Output the [x, y] coordinate of the center of the cell containing the given text.  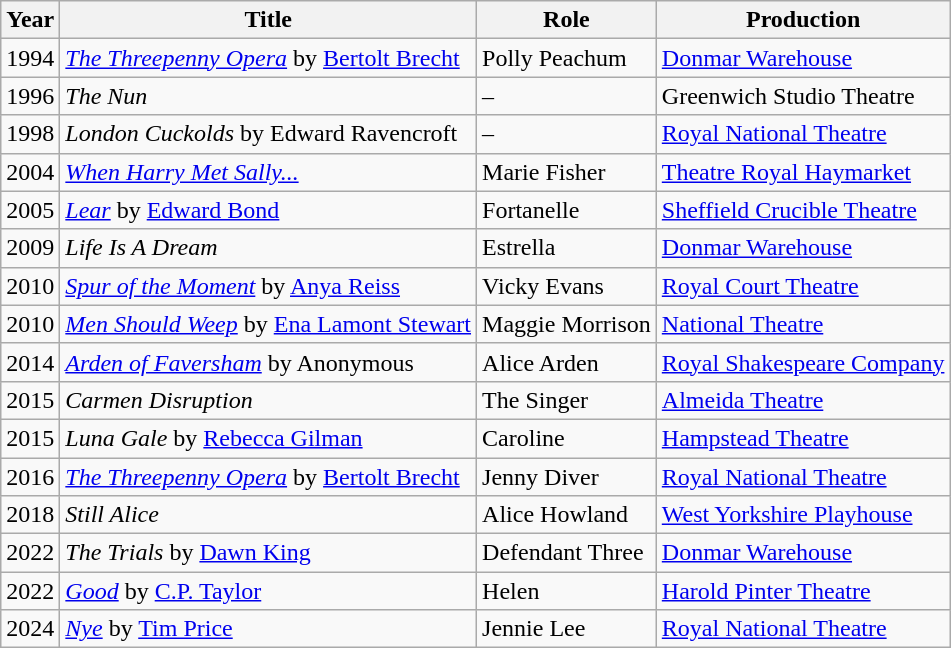
1996 [30, 96]
2016 [30, 477]
Royal Shakespeare Company [803, 362]
Arden of Faversham by Anonymous [268, 362]
Title [268, 20]
Caroline [567, 438]
2014 [30, 362]
The Nun [268, 96]
Hampstead Theatre [803, 438]
Almeida Theatre [803, 400]
Defendant Three [567, 553]
1998 [30, 134]
Polly Peachum [567, 58]
2009 [30, 248]
Good by C.P. Taylor [268, 591]
1994 [30, 58]
Role [567, 20]
Maggie Morrison [567, 324]
Sheffield Crucible Theatre [803, 210]
2024 [30, 629]
Fortanelle [567, 210]
Production [803, 20]
Vicky Evans [567, 286]
Jenny Diver [567, 477]
2005 [30, 210]
The Trials by Dawn King [268, 553]
Men Should Weep by Ena Lamont Stewart [268, 324]
2004 [30, 172]
Year [30, 20]
Harold Pinter Theatre [803, 591]
Jennie Lee [567, 629]
Marie Fisher [567, 172]
Estrella [567, 248]
2018 [30, 515]
Helen [567, 591]
London Cuckolds by Edward Ravencroft [268, 134]
Life Is A Dream [268, 248]
Still Alice [268, 515]
Luna Gale by Rebecca Gilman [268, 438]
Nye by Tim Price [268, 629]
Theatre Royal Haymarket [803, 172]
Royal Court Theatre [803, 286]
West Yorkshire Playhouse [803, 515]
Alice Arden [567, 362]
Spur of the Moment by Anya Reiss [268, 286]
National Theatre [803, 324]
The Singer [567, 400]
Alice Howland [567, 515]
Lear by Edward Bond [268, 210]
Greenwich Studio Theatre [803, 96]
Carmen Disruption [268, 400]
When Harry Met Sally... [268, 172]
